Detect which cell encompasses the target text, then output its [X, Y] center coordinate. 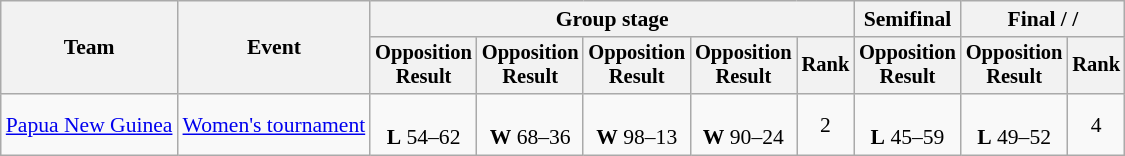
W 68–36 [530, 124]
Group stage [612, 19]
L 45–59 [908, 124]
W 98–13 [636, 124]
L 54–62 [424, 124]
W 90–24 [744, 124]
Event [274, 48]
Papua New Guinea [90, 124]
Final / / [1043, 19]
Semifinal [908, 19]
4 [1096, 124]
L 49–52 [1014, 124]
2 [826, 124]
Women's tournament [274, 124]
Team [90, 48]
